For the text-containing cell, return its midpoint in (x, y) coordinate format. 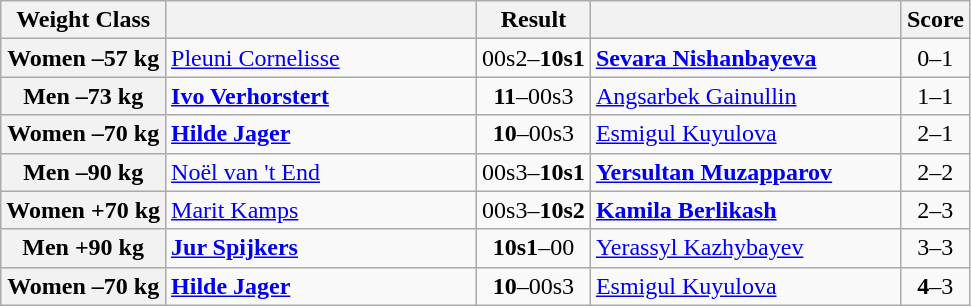
2–1 (935, 134)
3–3 (935, 248)
Marit Kamps (322, 210)
11–00s3 (534, 96)
2–2 (935, 172)
Yersultan Muzapparov (746, 172)
Men –90 kg (84, 172)
00s2–10s1 (534, 58)
Men –73 kg (84, 96)
Women –57 kg (84, 58)
Kamila Berlikash (746, 210)
Ivo Verhorstert (322, 96)
0–1 (935, 58)
Pleuni Cornelisse (322, 58)
Noël van 't End (322, 172)
00s3–10s1 (534, 172)
Weight Class (84, 20)
Score (935, 20)
00s3–10s2 (534, 210)
Angsarbek Gainullin (746, 96)
Men +90 kg (84, 248)
10s1–00 (534, 248)
4–3 (935, 286)
Jur Spijkers (322, 248)
1–1 (935, 96)
Women +70 kg (84, 210)
Result (534, 20)
Yerassyl Kazhybayev (746, 248)
2–3 (935, 210)
Sevara Nishanbayeva (746, 58)
